Scan for the cell matching the given text and deliver its (X, Y) coordinate at center. 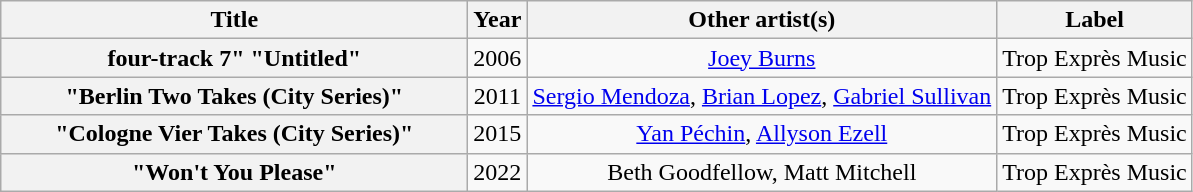
"Berlin Two Takes (City Series)" (234, 96)
2015 (498, 134)
Other artist(s) (762, 20)
Year (498, 20)
Label (1095, 20)
2011 (498, 96)
Title (234, 20)
2006 (498, 58)
"Cologne Vier Takes (City Series)" (234, 134)
Yan Péchin, Allyson Ezell (762, 134)
Sergio Mendoza, Brian Lopez, Gabriel Sullivan (762, 96)
four-track 7" "Untitled" (234, 58)
2022 (498, 172)
"Won't You Please" (234, 172)
Beth Goodfellow, Matt Mitchell (762, 172)
Joey Burns (762, 58)
